Identify which cell holds the provided text, then report its [x, y] central coordinate. 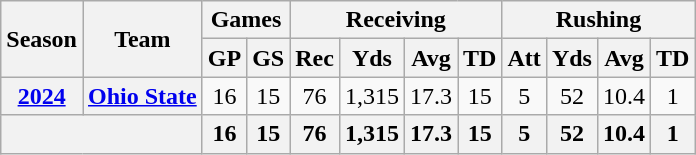
2024 [42, 96]
Rec [315, 58]
Receiving [396, 20]
Season [42, 39]
Team [142, 39]
GS [268, 58]
Games [246, 20]
Rushing [598, 20]
GP [224, 58]
Att [524, 58]
Ohio State [142, 96]
